For the text-containing cell, return its midpoint in (X, Y) coordinate format. 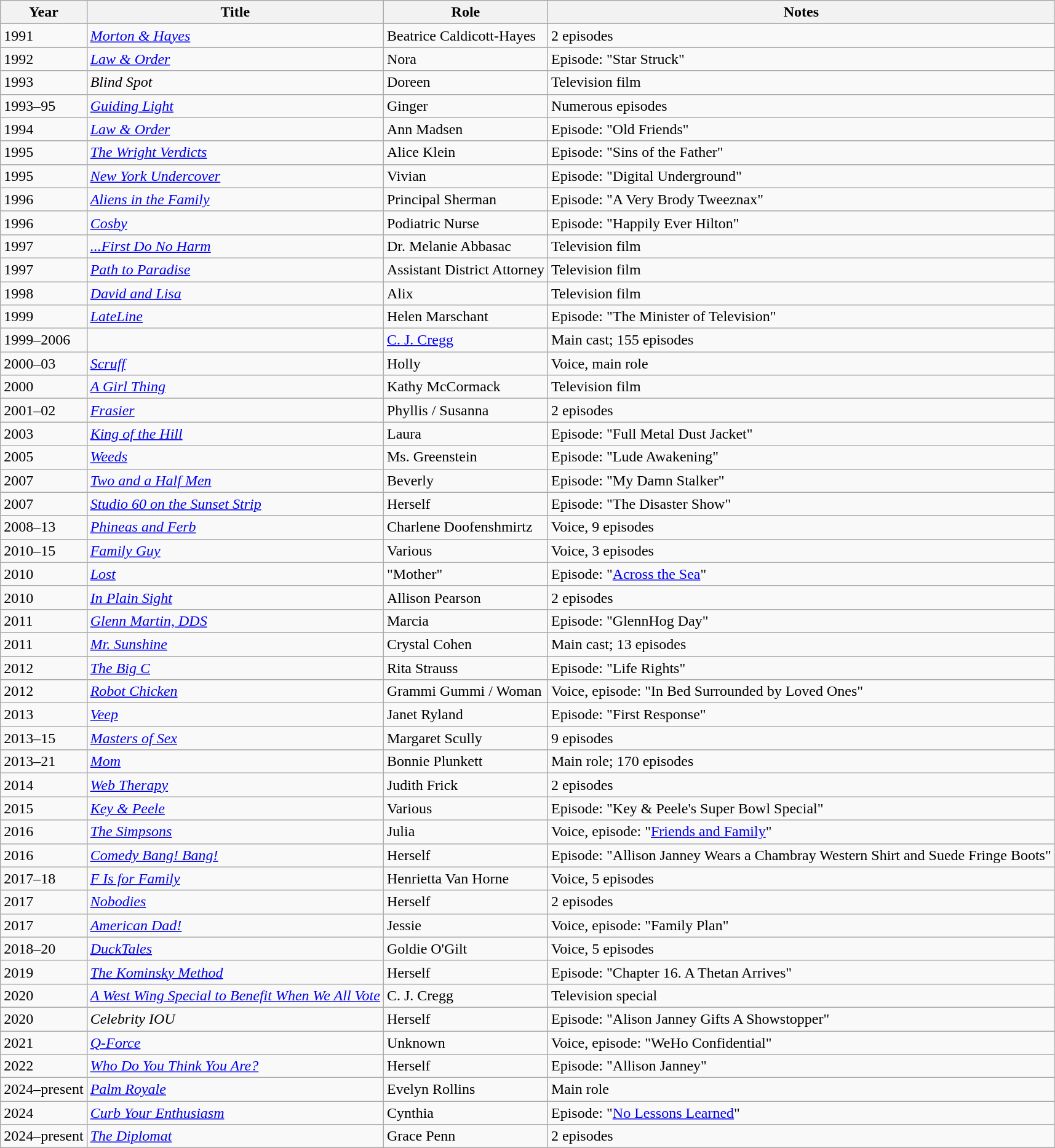
2017–18 (44, 879)
Episode: "Happily Ever Hilton" (801, 223)
Nora (465, 59)
Main role; 170 episodes (801, 762)
King of the Hill (235, 434)
Scruff (235, 364)
1993–95 (44, 106)
Voice, 9 episodes (801, 527)
Web Therapy (235, 785)
2021 (44, 1043)
2013–21 (44, 762)
Blind Spot (235, 82)
Principal Sherman (465, 199)
Mr. Sunshine (235, 644)
Vivian (465, 176)
Episode: "A Very Brody Tweeznax" (801, 199)
Ginger (465, 106)
Assistant District Attorney (465, 269)
Grace Penn (465, 1136)
The Kominsky Method (235, 972)
2010–15 (44, 551)
1998 (44, 293)
Marcia (465, 621)
Who Do You Think You Are? (235, 1066)
Voice, main role (801, 364)
Beverly (465, 480)
Episode: "My Damn Stalker" (801, 480)
2022 (44, 1066)
Judith Frick (465, 785)
Mom (235, 762)
Nobodies (235, 902)
Helen Marschant (465, 317)
Ann Madsen (465, 129)
Grammi Gummi / Woman (465, 692)
Ms. Greenstein (465, 457)
Podiatric Nurse (465, 223)
1999 (44, 317)
Kathy McCormack (465, 387)
Comedy Bang! Bang! (235, 855)
1999–2006 (44, 340)
Curb Your Enthusiasm (235, 1113)
2024 (44, 1113)
David and Lisa (235, 293)
Cynthia (465, 1113)
Episode: "Alison Janney Gifts A Showstopper" (801, 1019)
Episode: "Lude Awakening" (801, 457)
2001–02 (44, 410)
Voice, episode: "In Bed Surrounded by Loved Ones" (801, 692)
Henrietta Van Horne (465, 879)
Jessie (465, 925)
Dr. Melanie Abbasac (465, 246)
Key & Peele (235, 808)
Lost (235, 574)
"Mother" (465, 574)
2000–03 (44, 364)
F Is for Family (235, 879)
2015 (44, 808)
The Big C (235, 668)
2008–13 (44, 527)
Veep (235, 715)
Julia (465, 832)
Episode: "First Response" (801, 715)
Phineas and Ferb (235, 527)
Cosby (235, 223)
Episode: "Life Rights" (801, 668)
Episode: "Allison Janney" (801, 1066)
Episode: "The Disaster Show" (801, 504)
Title (235, 12)
Voice, episode: "Family Plan" (801, 925)
Voice, episode: "WeHo Confidential" (801, 1043)
2013–15 (44, 738)
Margaret Scully (465, 738)
A West Wing Special to Benefit When We All Vote (235, 995)
Celebrity IOU (235, 1019)
In Plain Sight (235, 597)
Episode: "Sins of the Father" (801, 153)
Two and a Half Men (235, 480)
Aliens in the Family (235, 199)
Rita Strauss (465, 668)
The Diplomat (235, 1136)
Goldie O'Gilt (465, 949)
Evelyn Rollins (465, 1090)
Numerous episodes (801, 106)
Episode: "Full Metal Dust Jacket" (801, 434)
Bonnie Plunkett (465, 762)
Charlene Doofenshmirtz (465, 527)
DuckTales (235, 949)
Doreen (465, 82)
2018–20 (44, 949)
Beatrice Caldicott-Hayes (465, 36)
Voice, episode: "Friends and Family" (801, 832)
The Wright Verdicts (235, 153)
9 episodes (801, 738)
Main cast; 155 episodes (801, 340)
Palm Royale (235, 1090)
Allison Pearson (465, 597)
Episode: "The Minister of Television" (801, 317)
American Dad! (235, 925)
Guiding Light (235, 106)
Laura (465, 434)
2014 (44, 785)
Holly (465, 364)
Episode: "Digital Underground" (801, 176)
2013 (44, 715)
Notes (801, 12)
Crystal Cohen (465, 644)
A Girl Thing (235, 387)
Robot Chicken (235, 692)
Janet Ryland (465, 715)
1994 (44, 129)
Television special (801, 995)
Episode: "Allison Janney Wears a Chambray Western Shirt and Suede Fringe Boots" (801, 855)
Glenn Martin, DDS (235, 621)
Episode: "Chapter 16. A Thetan Arrives" (801, 972)
Year (44, 12)
Q-Force (235, 1043)
Episode: "Across the Sea" (801, 574)
2000 (44, 387)
Alix (465, 293)
2003 (44, 434)
2019 (44, 972)
...First Do No Harm (235, 246)
Morton & Hayes (235, 36)
Frasier (235, 410)
1991 (44, 36)
Family Guy (235, 551)
Voice, 3 episodes (801, 551)
Episode: "Key & Peele's Super Bowl Special" (801, 808)
LateLine (235, 317)
New York Undercover (235, 176)
Main role (801, 1090)
Main cast; 13 episodes (801, 644)
1992 (44, 59)
Episode: "GlennHog Day" (801, 621)
Unknown (465, 1043)
Episode: "Old Friends" (801, 129)
2005 (44, 457)
Studio 60 on the Sunset Strip (235, 504)
Alice Klein (465, 153)
Weeds (235, 457)
Path to Paradise (235, 269)
1993 (44, 82)
Role (465, 12)
Masters of Sex (235, 738)
Episode: "No Lessons Learned" (801, 1113)
The Simpsons (235, 832)
Phyllis / Susanna (465, 410)
Episode: "Star Struck" (801, 59)
